Provide the (X, Y) coordinate of the cell's center where the given text is located.  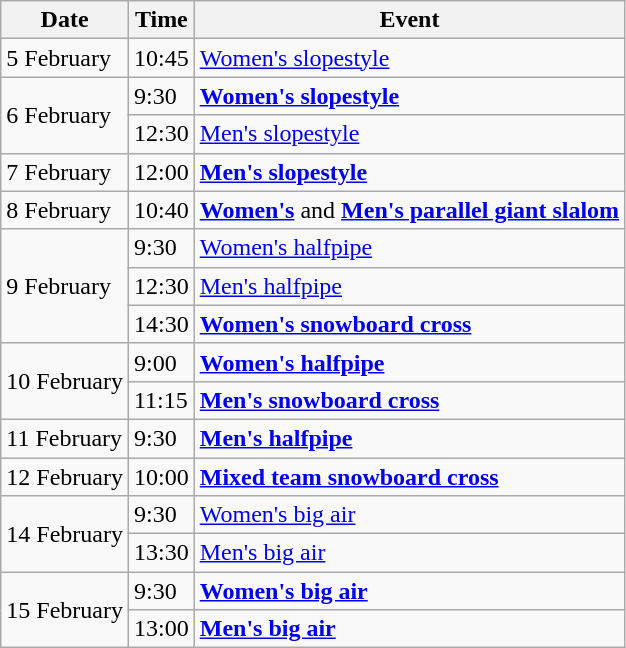
7 February (65, 172)
10:45 (161, 58)
10 February (65, 381)
10:40 (161, 210)
12:00 (161, 172)
8 February (65, 210)
11 February (65, 438)
9:00 (161, 362)
14 February (65, 534)
6 February (65, 115)
Men's snowboard cross (409, 400)
12 February (65, 477)
9 February (65, 286)
Women's and Men's parallel giant slalom (409, 210)
14:30 (161, 324)
Mixed team snowboard cross (409, 477)
13:00 (161, 629)
10:00 (161, 477)
Event (409, 20)
Date (65, 20)
11:15 (161, 400)
15 February (65, 610)
Women's snowboard cross (409, 324)
13:30 (161, 553)
Time (161, 20)
5 February (65, 58)
